Search for the cell housing the specified text and yield its (x, y) center coordinate. 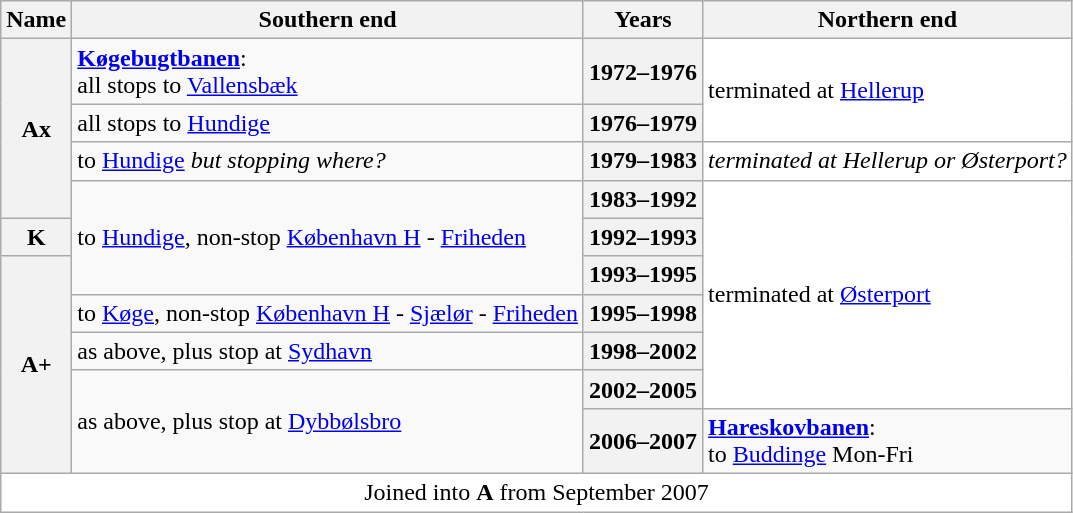
Køgebugtbanen: all stops to Vallensbæk (328, 72)
1972–1976 (642, 72)
Name (36, 20)
1992–1993 (642, 237)
to Hundige, non-stop København H - Friheden (328, 237)
1976–1979 (642, 123)
Southern end (328, 20)
2006–2007 (642, 440)
as above, plus stop at Sydhavn (328, 351)
all stops to Hundige (328, 123)
Years (642, 20)
terminated at Hellerup (888, 90)
A+ (36, 364)
terminated at Hellerup or Østerport? (888, 161)
Northern end (888, 20)
1983–1992 (642, 199)
Ax (36, 128)
1998–2002 (642, 351)
terminated at Østerport (888, 294)
to Køge, non-stop København H - Sjælør - Friheden (328, 313)
K (36, 237)
Joined into A from September 2007 (536, 492)
to Hundige but stopping where? (328, 161)
1993–1995 (642, 275)
Hareskovbanen: to Buddinge Mon-Fri (888, 440)
1995–1998 (642, 313)
2002–2005 (642, 389)
as above, plus stop at Dybbølsbro (328, 422)
1979–1983 (642, 161)
